Return (X, Y) of the center of cell containing provided text 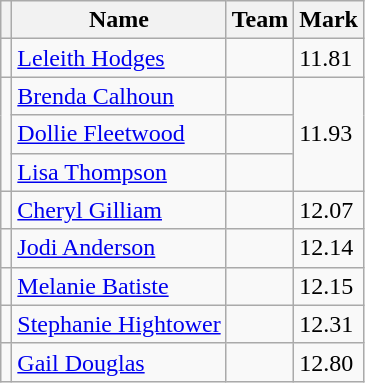
Lisa Thompson (119, 172)
Jodi Anderson (119, 248)
12.15 (329, 286)
Dollie Fleetwood (119, 134)
Leleith Hodges (119, 58)
12.07 (329, 210)
11.81 (329, 58)
Melanie Batiste (119, 286)
Gail Douglas (119, 362)
12.80 (329, 362)
Stephanie Hightower (119, 324)
11.93 (329, 134)
Team (260, 20)
Cheryl Gilliam (119, 210)
Name (119, 20)
12.14 (329, 248)
12.31 (329, 324)
Mark (329, 20)
Brenda Calhoun (119, 96)
